For the text-containing cell, return its midpoint in [x, y] coordinate format. 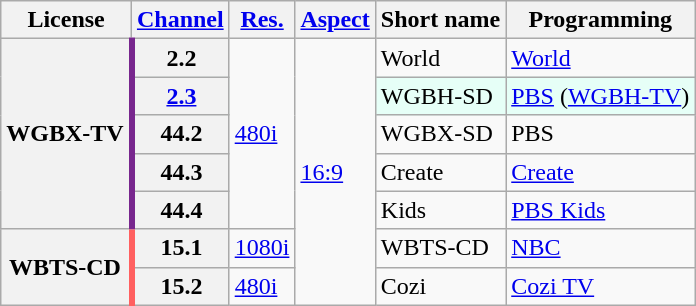
WGBX-TV [66, 134]
44.4 [180, 210]
WGBX-SD [440, 134]
Short name [440, 20]
44.2 [180, 134]
Cozi TV [600, 286]
44.3 [180, 172]
PBS (WGBH-TV) [600, 96]
2.2 [180, 58]
2.3 [180, 96]
Programming [600, 20]
PBS [600, 134]
Aspect [335, 20]
Cozi [440, 286]
NBC [600, 248]
PBS Kids [600, 210]
16:9 [335, 172]
WGBH-SD [440, 96]
Kids [440, 210]
Channel [180, 20]
15.1 [180, 248]
License [66, 20]
1080i [262, 248]
Res. [262, 20]
15.2 [180, 286]
